Determine the [X, Y] coordinate at the center of the cell enclosing the given text.  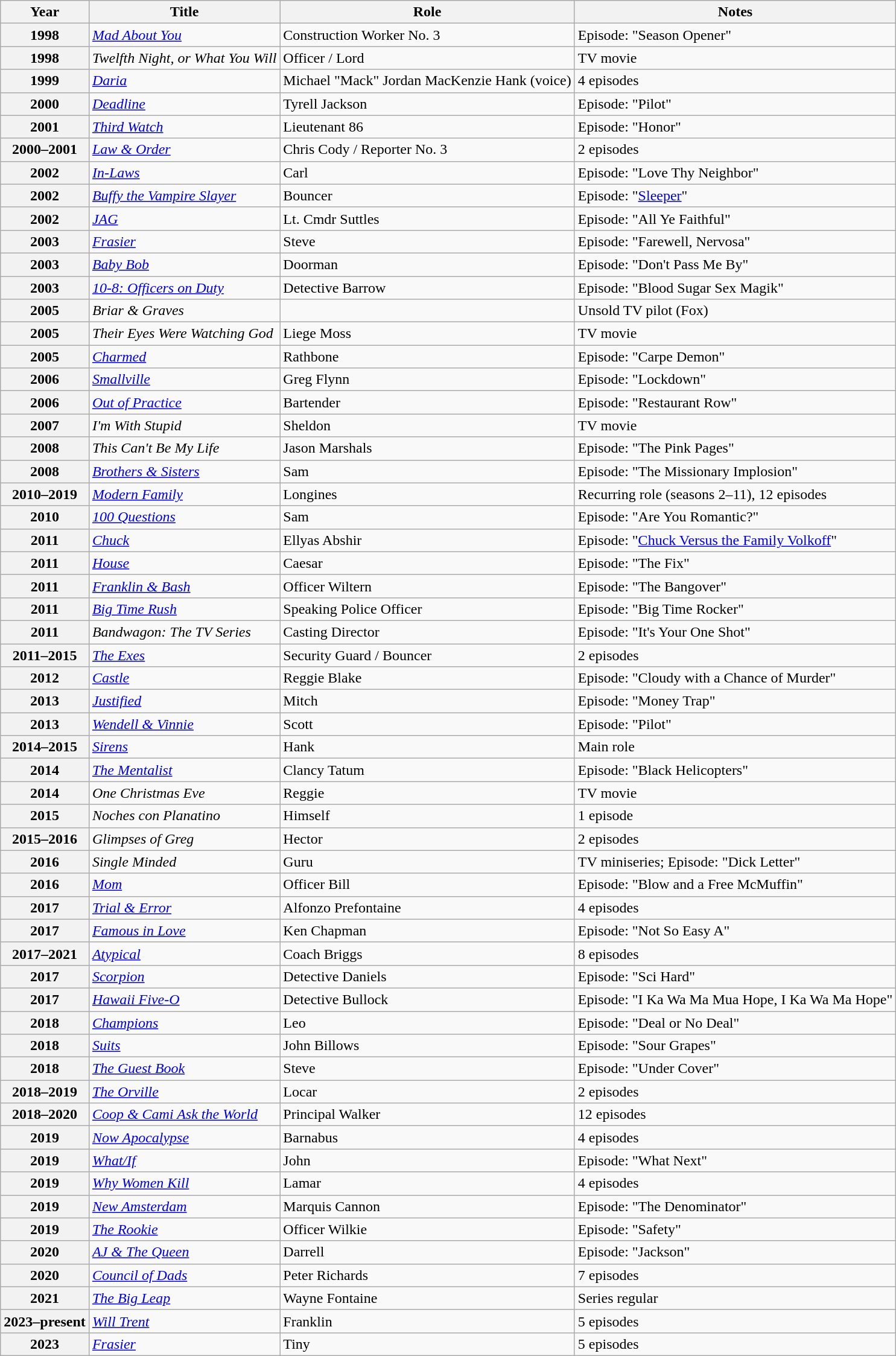
Briar & Graves [184, 311]
John Billows [427, 1046]
Jason Marshals [427, 448]
Chuck [184, 540]
2015 [45, 816]
Speaking Police Officer [427, 609]
Ellyas Abshir [427, 540]
Episode: "Don't Pass Me By" [735, 264]
Episode: "Deal or No Deal" [735, 1023]
2023–present [45, 1321]
2014–2015 [45, 747]
Officer Wiltern [427, 586]
2001 [45, 127]
Clancy Tatum [427, 770]
Detective Barrow [427, 288]
Caesar [427, 563]
Will Trent [184, 1321]
Episode: "Honor" [735, 127]
Now Apocalypse [184, 1138]
Episode: "Are You Romantic?" [735, 517]
10-8: Officers on Duty [184, 288]
2012 [45, 678]
Doorman [427, 264]
Scorpion [184, 976]
One Christmas Eve [184, 793]
Officer / Lord [427, 58]
Episode: "Blood Sugar Sex Magik" [735, 288]
Hector [427, 839]
The Exes [184, 655]
Episode: "Not So Easy A" [735, 931]
Ken Chapman [427, 931]
The Rookie [184, 1229]
Smallville [184, 380]
Law & Order [184, 150]
Security Guard / Bouncer [427, 655]
The Orville [184, 1092]
7 episodes [735, 1275]
2017–2021 [45, 953]
Glimpses of Greg [184, 839]
Episode: "I Ka Wa Ma Mua Hope, I Ka Wa Ma Hope" [735, 999]
Charmed [184, 357]
Unsold TV pilot (Fox) [735, 311]
12 episodes [735, 1115]
What/If [184, 1160]
Notes [735, 12]
2011–2015 [45, 655]
Sirens [184, 747]
The Guest Book [184, 1069]
Locar [427, 1092]
8 episodes [735, 953]
Episode: "Under Cover" [735, 1069]
Marquis Cannon [427, 1206]
Council of Dads [184, 1275]
Daria [184, 81]
Detective Daniels [427, 976]
Guru [427, 862]
Castle [184, 678]
Episode: "Love Thy Neighbor" [735, 173]
Detective Bullock [427, 999]
2015–2016 [45, 839]
Episode: "The Pink Pages" [735, 448]
Michael "Mack" Jordan MacKenzie Hank (voice) [427, 81]
Out of Practice [184, 403]
Reggie [427, 793]
Coop & Cami Ask the World [184, 1115]
New Amsterdam [184, 1206]
Episode: "Season Opener" [735, 35]
Reggie Blake [427, 678]
Modern Family [184, 494]
Episode: "Big Time Rocker" [735, 609]
Episode: "Sour Grapes" [735, 1046]
2000–2001 [45, 150]
Noches con Planatino [184, 816]
Their Eyes Were Watching God [184, 334]
Mom [184, 885]
Officer Wilkie [427, 1229]
Mitch [427, 701]
Episode: "The Denominator" [735, 1206]
Lieutenant 86 [427, 127]
Brothers & Sisters [184, 471]
Sheldon [427, 425]
1 episode [735, 816]
AJ & The Queen [184, 1252]
Casting Director [427, 632]
Episode: "The Fix" [735, 563]
House [184, 563]
Greg Flynn [427, 380]
Leo [427, 1023]
I'm With Stupid [184, 425]
Single Minded [184, 862]
TV miniseries; Episode: "Dick Letter" [735, 862]
John [427, 1160]
Wendell & Vinnie [184, 724]
Baby Bob [184, 264]
Episode: "Chuck Versus the Family Volkoff" [735, 540]
Episode: "Cloudy with a Chance of Murder" [735, 678]
Franklin & Bash [184, 586]
Series regular [735, 1298]
Episode: "Blow and a Free McMuffin" [735, 885]
Title [184, 12]
2007 [45, 425]
Champions [184, 1023]
Principal Walker [427, 1115]
Episode: "Safety" [735, 1229]
Peter Richards [427, 1275]
The Big Leap [184, 1298]
Episode: "Restaurant Row" [735, 403]
Franklin [427, 1321]
Bartender [427, 403]
Tiny [427, 1344]
Episode: "Sci Hard" [735, 976]
Scott [427, 724]
Year [45, 12]
Buffy the Vampire Slayer [184, 196]
Coach Briggs [427, 953]
Atypical [184, 953]
Episode: "Sleeper" [735, 196]
2021 [45, 1298]
Third Watch [184, 127]
2018–2019 [45, 1092]
This Can't Be My Life [184, 448]
Alfonzo Prefontaine [427, 908]
Episode: "The Missionary Implosion" [735, 471]
Episode: "Carpe Demon" [735, 357]
Rathbone [427, 357]
Carl [427, 173]
Trial & Error [184, 908]
Darrell [427, 1252]
Construction Worker No. 3 [427, 35]
Barnabus [427, 1138]
Recurring role (seasons 2–11), 12 episodes [735, 494]
Episode: "Money Trap" [735, 701]
Officer Bill [427, 885]
Why Women Kill [184, 1183]
Episode: "Lockdown" [735, 380]
Big Time Rush [184, 609]
Bouncer [427, 196]
2000 [45, 104]
Twelfth Night, or What You Will [184, 58]
Mad About You [184, 35]
Main role [735, 747]
Lamar [427, 1183]
Longines [427, 494]
Suits [184, 1046]
100 Questions [184, 517]
Episode: "It's Your One Shot" [735, 632]
In-Laws [184, 173]
Justified [184, 701]
Liege Moss [427, 334]
Episode: "The Bangover" [735, 586]
Episode: "Black Helicopters" [735, 770]
Himself [427, 816]
Hawaii Five-O [184, 999]
2010–2019 [45, 494]
2018–2020 [45, 1115]
Episode: "Jackson" [735, 1252]
Episode: "Farewell, Nervosa" [735, 241]
The Mentalist [184, 770]
Episode: "What Next" [735, 1160]
Role [427, 12]
Hank [427, 747]
Bandwagon: The TV Series [184, 632]
Episode: "All Ye Faithful" [735, 218]
2010 [45, 517]
Lt. Cmdr Suttles [427, 218]
JAG [184, 218]
Wayne Fontaine [427, 1298]
Chris Cody / Reporter No. 3 [427, 150]
1999 [45, 81]
Famous in Love [184, 931]
Tyrell Jackson [427, 104]
2023 [45, 1344]
Deadline [184, 104]
